For the text-containing cell, return its midpoint in (X, Y) coordinate format. 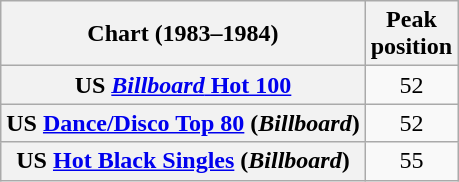
US Dance/Disco Top 80 (Billboard) (183, 123)
Peakposition (411, 34)
Chart (1983–1984) (183, 34)
55 (411, 161)
US Billboard Hot 100 (183, 85)
US Hot Black Singles (Billboard) (183, 161)
